Return the (X, Y) coordinate for the center point of the cell that contains the specified text.  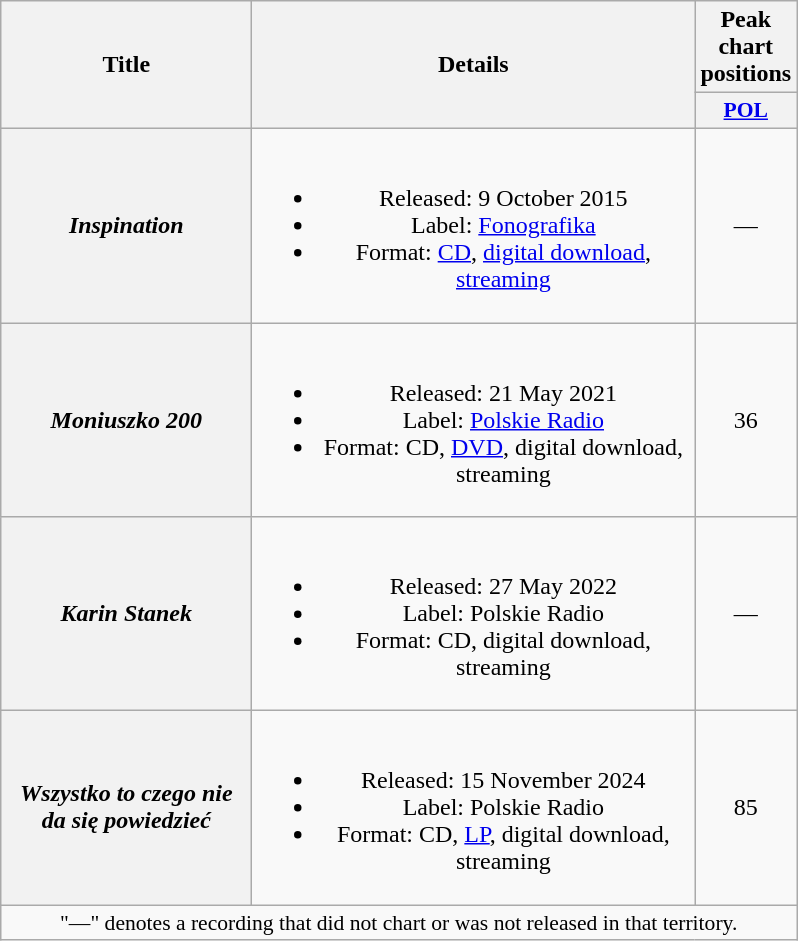
POL (746, 111)
Details (474, 65)
Karin Stanek (126, 614)
Released: 27 May 2022Label: Polskie RadioFormat: CD, digital download, streaming (474, 614)
Moniuszko 200 (126, 419)
Released: 9 October 2015Label: FonografikaFormat: CD, digital download, streaming (474, 225)
Released: 15 November 2024Label: Polskie RadioFormat: CD, LP, digital download, streaming (474, 808)
Wszystko to czego nie da się powiedzieć (126, 808)
Released: 21 May 2021Label: Polskie RadioFormat: CD, DVD, digital download, streaming (474, 419)
Peak chart positions (746, 47)
Inspination (126, 225)
Title (126, 65)
"—" denotes a recording that did not chart or was not released in that territory. (399, 923)
36 (746, 419)
85 (746, 808)
